Find where the given text appears and provide that cell's center as [x, y] coordinate. 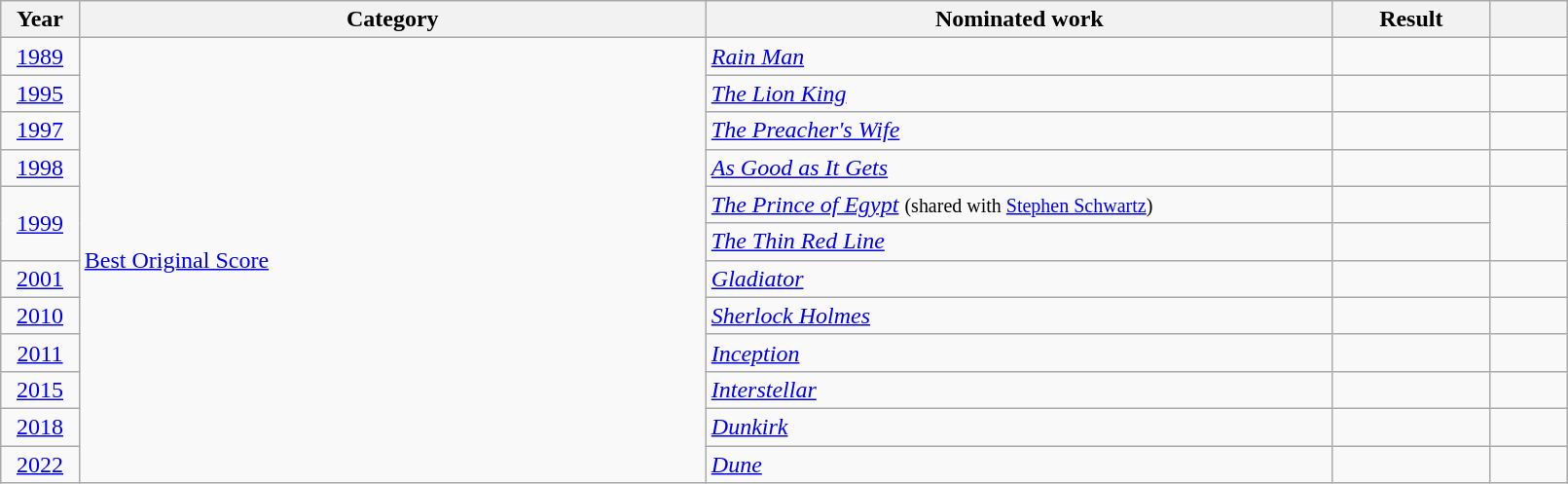
Result [1411, 19]
The Thin Red Line [1019, 242]
1997 [40, 130]
Inception [1019, 353]
Interstellar [1019, 390]
1998 [40, 168]
1989 [40, 56]
2010 [40, 316]
Year [40, 19]
2015 [40, 390]
Gladiator [1019, 279]
2011 [40, 353]
1995 [40, 93]
The Prince of Egypt (shared with Stephen Schwartz) [1019, 205]
Sherlock Holmes [1019, 316]
2022 [40, 465]
The Preacher's Wife [1019, 130]
Rain Man [1019, 56]
The Lion King [1019, 93]
Category [392, 19]
2001 [40, 279]
Dunkirk [1019, 427]
Nominated work [1019, 19]
As Good as It Gets [1019, 168]
Dune [1019, 465]
1999 [40, 223]
2018 [40, 427]
Best Original Score [392, 261]
